Identify which cell holds the provided text, then report its [X, Y] central coordinate. 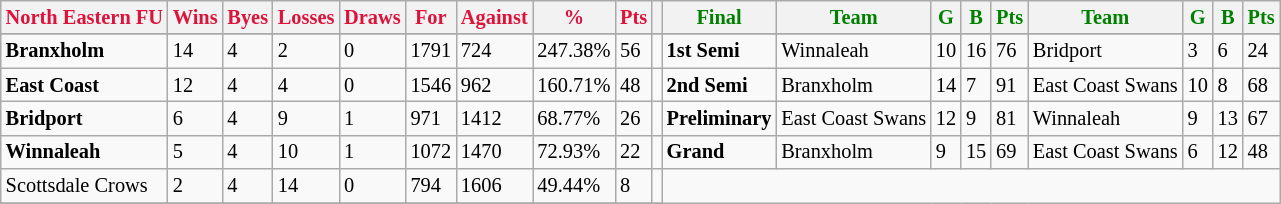
Against [494, 17]
East Coast [84, 85]
3 [1198, 51]
15 [976, 152]
1791 [431, 51]
56 [634, 51]
1072 [431, 152]
Losses [306, 17]
13 [1228, 118]
2nd Semi [720, 85]
Wins [196, 17]
49.44% [574, 186]
724 [494, 51]
247.38% [574, 51]
Scottsdale Crows [84, 186]
Grand [720, 152]
68.77% [574, 118]
Byes [247, 17]
971 [431, 118]
72.93% [574, 152]
7 [976, 85]
16 [976, 51]
For [431, 17]
5 [196, 152]
69 [1010, 152]
68 [1262, 85]
26 [634, 118]
160.71% [574, 85]
Final [720, 17]
1470 [494, 152]
Draws [372, 17]
North Eastern FU [84, 17]
91 [1010, 85]
67 [1262, 118]
1st Semi [720, 51]
% [574, 17]
1546 [431, 85]
Preliminary [720, 118]
81 [1010, 118]
24 [1262, 51]
794 [431, 186]
1606 [494, 186]
962 [494, 85]
76 [1010, 51]
22 [634, 152]
1412 [494, 118]
